Find where the given text appears and provide that cell's center as (X, Y) coordinate. 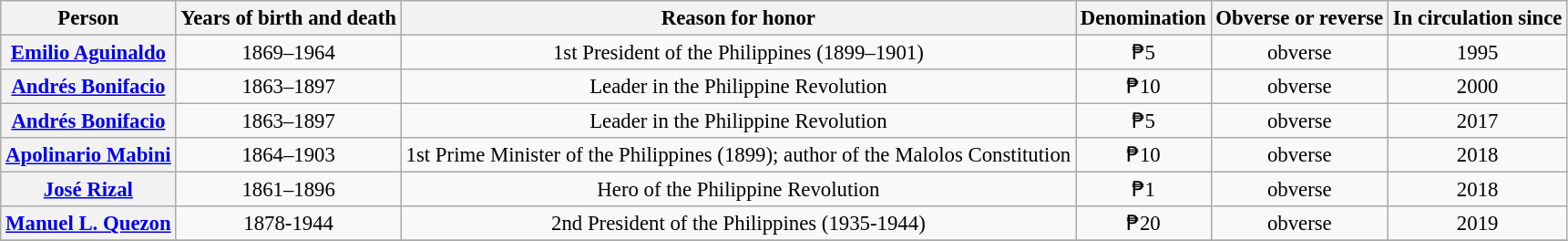
2019 (1478, 224)
1878-1944 (288, 224)
José Rizal (88, 190)
₱1 (1143, 190)
Apolinario Mabini (88, 155)
Denomination (1143, 18)
1861–1896 (288, 190)
Emilio Aguinaldo (88, 53)
2000 (1478, 87)
1869–1964 (288, 53)
Manuel L. Quezon (88, 224)
Years of birth and death (288, 18)
1st Prime Minister of the Philippines (1899); author of the Malolos Constitution (738, 155)
₱20 (1143, 224)
Reason for honor (738, 18)
1st President of the Philippines (1899–1901) (738, 53)
1864–1903 (288, 155)
Person (88, 18)
In circulation since (1478, 18)
2nd President of the Philippines (1935-1944) (738, 224)
Obverse or reverse (1299, 18)
Hero of the Philippine Revolution (738, 190)
2017 (1478, 121)
1995 (1478, 53)
